Detect which cell encompasses the target text, then output its [x, y] center coordinate. 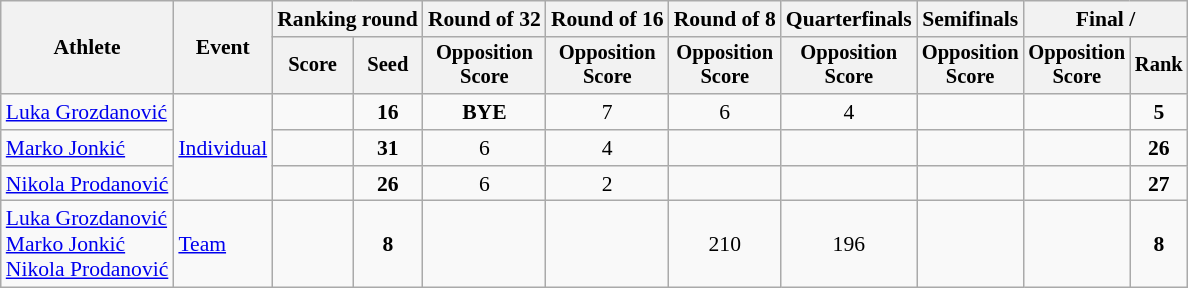
Semifinals [970, 19]
Seed [388, 66]
BYE [484, 112]
Rank [1159, 66]
Quarterfinals [849, 19]
Individual [222, 148]
Luka GrozdanovićMarko JonkićNikola Prodanović [88, 244]
16 [388, 112]
27 [1159, 184]
210 [725, 244]
31 [388, 148]
7 [608, 112]
Score [312, 66]
Nikola Prodanović [88, 184]
Event [222, 48]
Round of 32 [484, 19]
Ranking round [348, 19]
Round of 8 [725, 19]
Marko Jonkić [88, 148]
5 [1159, 112]
Final / [1105, 19]
196 [849, 244]
Round of 16 [608, 19]
2 [608, 184]
Team [222, 244]
Athlete [88, 48]
Luka Grozdanović [88, 112]
